Pinpoint the cell where the given text exists, returning its [X, Y] midpoint coordinate. 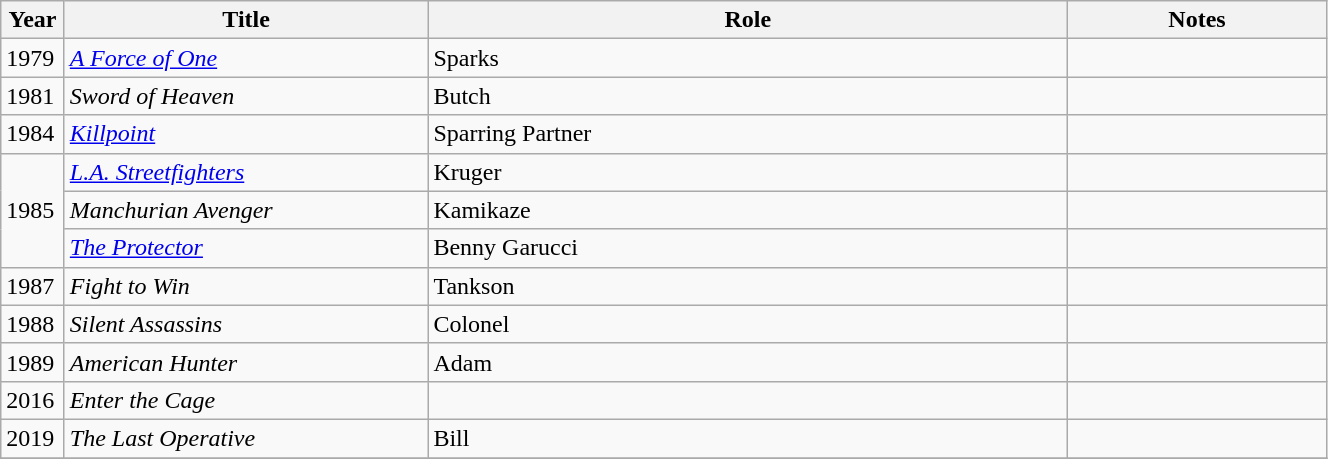
The Protector [246, 248]
Year [33, 20]
Fight to Win [246, 286]
Tankson [748, 286]
1989 [33, 362]
A Force of One [246, 58]
The Last Operative [246, 438]
1979 [33, 58]
2016 [33, 400]
Kamikaze [748, 210]
Enter the Cage [246, 400]
American Hunter [246, 362]
Title [246, 20]
Sword of Heaven [246, 96]
1987 [33, 286]
2019 [33, 438]
Adam [748, 362]
L.A. Streetfighters [246, 172]
Manchurian Avenger [246, 210]
Colonel [748, 324]
Kruger [748, 172]
Killpoint [246, 134]
1988 [33, 324]
Silent Assassins [246, 324]
Benny Garucci [748, 248]
1984 [33, 134]
Butch [748, 96]
Sparks [748, 58]
Role [748, 20]
1981 [33, 96]
Sparring Partner [748, 134]
1985 [33, 210]
Notes [1198, 20]
Bill [748, 438]
